From the cell containing the given text, extract its center point as (X, Y) coordinate. 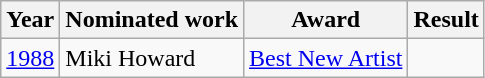
Award (326, 20)
Miki Howard (152, 58)
Best New Artist (326, 58)
Year (30, 20)
1988 (30, 58)
Result (446, 20)
Nominated work (152, 20)
